Return the (x, y) coordinate for the center point of the cell that contains the specified text.  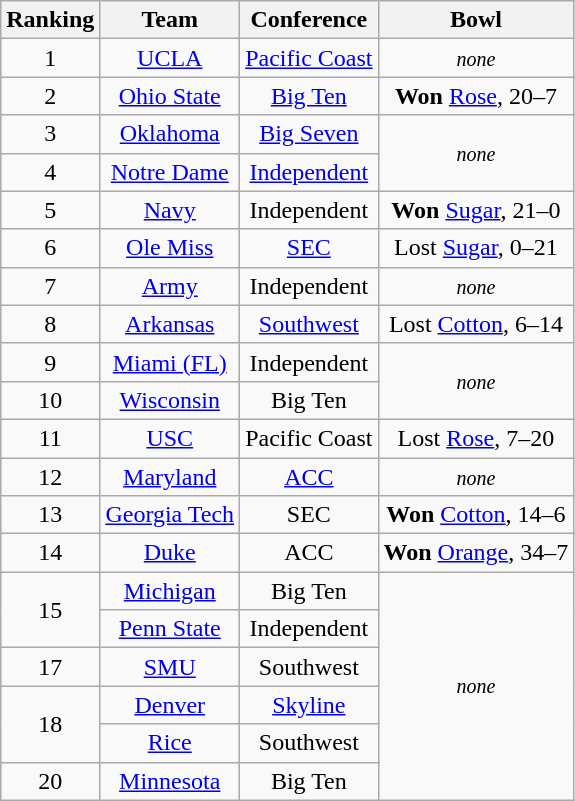
3 (50, 134)
Penn State (170, 629)
Maryland (170, 477)
Denver (170, 705)
Ohio State (170, 96)
20 (50, 781)
Ole Miss (170, 248)
Miami (FL) (170, 362)
Bowl (476, 20)
14 (50, 553)
Won Rose, 20–7 (476, 96)
Big Seven (309, 134)
2 (50, 96)
1 (50, 58)
6 (50, 248)
Army (170, 286)
Arkansas (170, 324)
USC (170, 438)
Conference (309, 20)
Won Orange, 34–7 (476, 553)
18 (50, 724)
Won Cotton, 14–6 (476, 515)
Duke (170, 553)
9 (50, 362)
17 (50, 667)
Michigan (170, 591)
Lost Rose, 7–20 (476, 438)
15 (50, 610)
8 (50, 324)
Ranking (50, 20)
Won Sugar, 21–0 (476, 210)
11 (50, 438)
Notre Dame (170, 172)
Lost Sugar, 0–21 (476, 248)
Skyline (309, 705)
Lost Cotton, 6–14 (476, 324)
Team (170, 20)
UCLA (170, 58)
13 (50, 515)
5 (50, 210)
7 (50, 286)
Oklahoma (170, 134)
Minnesota (170, 781)
Wisconsin (170, 400)
4 (50, 172)
10 (50, 400)
Georgia Tech (170, 515)
12 (50, 477)
Rice (170, 743)
SMU (170, 667)
Navy (170, 210)
